Determine the [X, Y] coordinate at the center of the cell enclosing the given text.  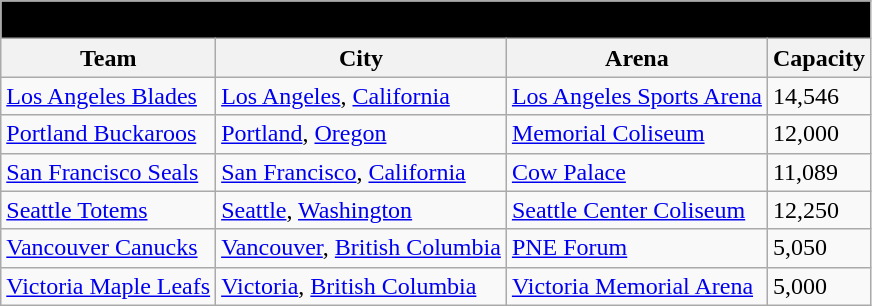
Portland Buckaroos [108, 134]
Los Angeles Blades [108, 96]
Vancouver, British Columbia [362, 248]
Arena [636, 58]
San Francisco Seals [108, 172]
12,000 [818, 134]
5,000 [818, 286]
Los Angeles, California [362, 96]
Victoria Maple Leafs [108, 286]
Vancouver Canucks [108, 248]
Seattle, Washington [362, 210]
Victoria, British Columbia [362, 286]
Cow Palace [636, 172]
14,546 [818, 96]
San Francisco, California [362, 172]
Victoria Memorial Arena [636, 286]
Seattle Center Coliseum [636, 210]
12,250 [818, 210]
Team [108, 58]
5,050 [818, 248]
Memorial Coliseum [636, 134]
Portland, Oregon [362, 134]
City [362, 58]
11,089 [818, 172]
Los Angeles Sports Arena [636, 96]
Capacity [818, 58]
1964–65 Western Hockey League [436, 20]
Seattle Totems [108, 210]
PNE Forum [636, 248]
